From the cell containing the given text, extract its center point as [X, Y] coordinate. 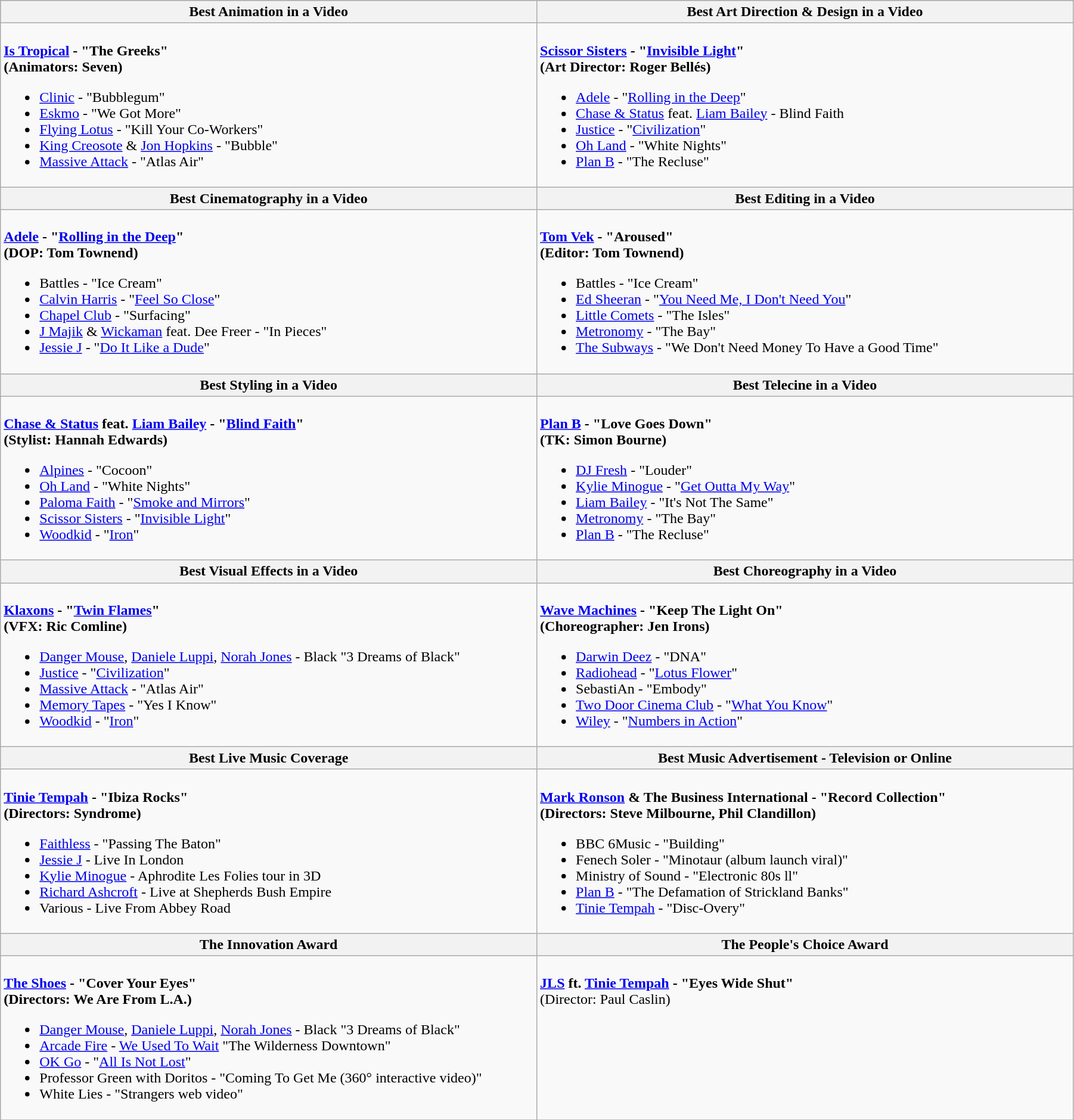
Best Cinematography in a Video [269, 198]
The Innovation Award [269, 944]
Best Live Music Coverage [269, 758]
JLS ft. Tinie Tempah - "Eyes Wide Shut" (Director: Paul Caslin) [805, 1038]
The People's Choice Award [805, 944]
Best Visual Effects in a Video [269, 571]
Best Telecine in a Video [805, 385]
Best Music Advertisement - Television or Online [805, 758]
Best Animation in a Video [269, 12]
Best Choreography in a Video [805, 571]
Best Styling in a Video [269, 385]
Best Editing in a Video [805, 198]
Best Art Direction & Design in a Video [805, 12]
